Extract the [x, y] coordinate from the center of the cell holding the provided text.  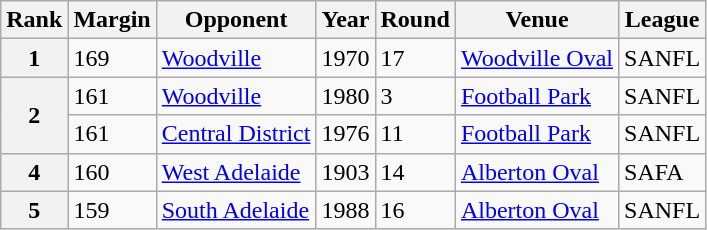
Margin [112, 20]
League [662, 20]
1976 [346, 134]
11 [415, 134]
SAFA [662, 172]
14 [415, 172]
4 [34, 172]
3 [415, 96]
159 [112, 210]
5 [34, 210]
Central District [236, 134]
1 [34, 58]
Woodville Oval [536, 58]
2 [34, 115]
1970 [346, 58]
1988 [346, 210]
Venue [536, 20]
Rank [34, 20]
South Adelaide [236, 210]
1903 [346, 172]
169 [112, 58]
16 [415, 210]
17 [415, 58]
West Adelaide [236, 172]
160 [112, 172]
Opponent [236, 20]
1980 [346, 96]
Round [415, 20]
Year [346, 20]
